Find where the given text appears and provide that cell's center as (x, y) coordinate. 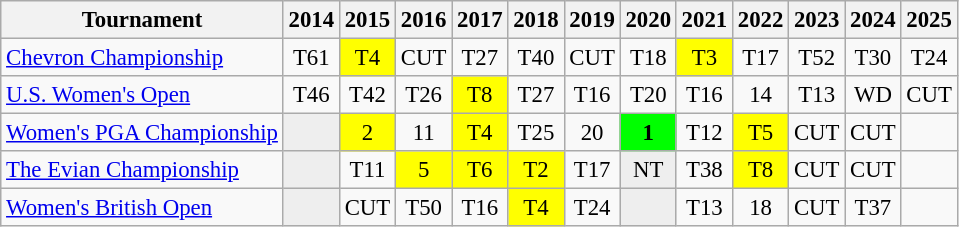
5 (424, 170)
2016 (424, 20)
T46 (311, 95)
Women's British Open (142, 208)
T18 (648, 58)
2014 (311, 20)
Tournament (142, 20)
T42 (367, 95)
14 (760, 95)
T61 (311, 58)
T11 (367, 170)
Women's PGA Championship (142, 133)
T37 (873, 208)
T38 (704, 170)
Chevron Championship (142, 58)
2020 (648, 20)
T26 (424, 95)
U.S. Women's Open (142, 95)
2023 (817, 20)
2015 (367, 20)
T50 (424, 208)
2025 (929, 20)
11 (424, 133)
2022 (760, 20)
T52 (817, 58)
2017 (480, 20)
2024 (873, 20)
2 (367, 133)
20 (592, 133)
The Evian Championship (142, 170)
T12 (704, 133)
2018 (536, 20)
18 (760, 208)
T25 (536, 133)
1 (648, 133)
2021 (704, 20)
T2 (536, 170)
T40 (536, 58)
WD (873, 95)
T5 (760, 133)
T6 (480, 170)
T3 (704, 58)
T30 (873, 58)
NT (648, 170)
2019 (592, 20)
T20 (648, 95)
